Search for the cell housing the specified text and yield its [x, y] center coordinate. 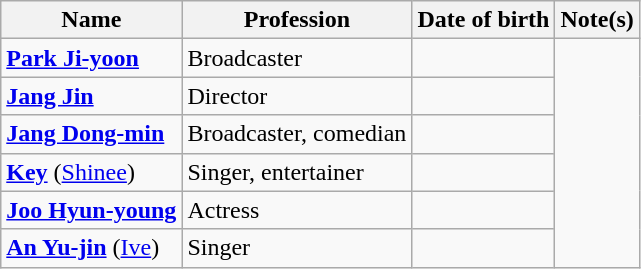
Joo Hyun-young [92, 210]
Broadcaster [297, 58]
Jang Dong-min [92, 134]
Profession [297, 20]
Singer, entertainer [297, 172]
Broadcaster, comedian [297, 134]
Note(s) [597, 20]
Singer [297, 248]
Director [297, 96]
An Yu-jin (Ive) [92, 248]
Jang Jin [92, 96]
Name [92, 20]
Park Ji-yoon [92, 58]
Key (Shinee) [92, 172]
Actress [297, 210]
Date of birth [484, 20]
